Capture the cell that displays the provided text and extract its (x, y) central coordinate. 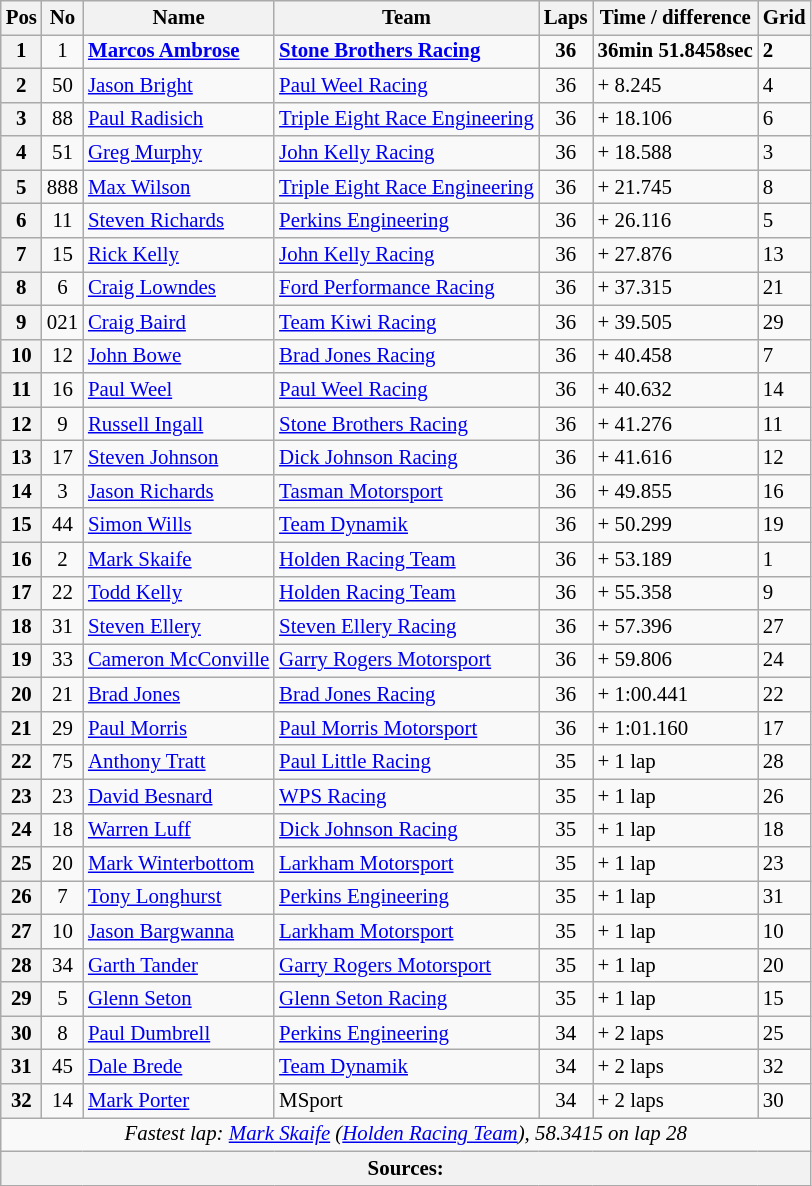
+ 49.855 (676, 491)
MSport (406, 1101)
+ 8.245 (676, 85)
Laps (566, 18)
Tony Longhurst (178, 898)
+ 50.299 (676, 525)
Jason Bargwanna (178, 931)
Team Kiwi Racing (406, 322)
+ 40.458 (676, 356)
Time / difference (676, 18)
John Bowe (178, 356)
Mark Winterbottom (178, 864)
Simon Wills (178, 525)
Max Wilson (178, 187)
888 (62, 187)
WPS Racing (406, 796)
+ 59.806 (676, 661)
Paul Radisich (178, 119)
Paul Dumbrell (178, 1033)
No (62, 18)
Garth Tander (178, 965)
Sources: (406, 1168)
75 (62, 762)
+ 57.396 (676, 627)
Steven Richards (178, 221)
Jason Bright (178, 85)
Dale Brede (178, 1067)
Steven Johnson (178, 458)
Tasman Motorsport (406, 491)
Craig Lowndes (178, 288)
Greg Murphy (178, 153)
+ 39.505 (676, 322)
+ 1:00.441 (676, 695)
+ 1:01.160 (676, 728)
Anthony Tratt (178, 762)
Mark Porter (178, 1101)
+ 21.745 (676, 187)
Glenn Seton Racing (406, 999)
Jason Richards (178, 491)
+ 27.876 (676, 255)
Rick Kelly (178, 255)
David Besnard (178, 796)
Name (178, 18)
+ 55.358 (676, 593)
36min 51.8458sec (676, 51)
Steven Ellery Racing (406, 627)
50 (62, 85)
+ 37.315 (676, 288)
33 (62, 661)
021 (62, 322)
Paul Little Racing (406, 762)
Steven Ellery (178, 627)
Mark Skaife (178, 559)
+ 41.276 (676, 424)
Paul Morris (178, 728)
Brad Jones (178, 695)
Grid (784, 18)
Todd Kelly (178, 593)
Paul Morris Motorsport (406, 728)
Russell Ingall (178, 424)
88 (62, 119)
+ 18.588 (676, 153)
Craig Baird (178, 322)
+ 40.632 (676, 390)
+ 53.189 (676, 559)
+ 26.116 (676, 221)
+ 18.106 (676, 119)
Paul Weel (178, 390)
51 (62, 153)
Ford Performance Racing (406, 288)
Fastest lap: Mark Skaife (Holden Racing Team), 58.3415 on lap 28 (406, 1135)
Pos (22, 18)
+ 41.616 (676, 458)
45 (62, 1067)
Cameron McConville (178, 661)
Warren Luff (178, 830)
Marcos Ambrose (178, 51)
44 (62, 525)
Team (406, 18)
Glenn Seton (178, 999)
